Determine the [X, Y] coordinate at the center of the cell enclosing the given text.  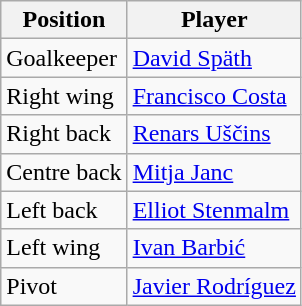
Goalkeeper [64, 58]
Player [214, 20]
Renars Uščins [214, 134]
Position [64, 20]
Centre back [64, 172]
David Späth [214, 58]
Ivan Barbić [214, 248]
Left wing [64, 248]
Pivot [64, 286]
Elliot Stenmalm [214, 210]
Right wing [64, 96]
Francisco Costa [214, 96]
Left back [64, 210]
Javier Rodríguez [214, 286]
Right back [64, 134]
Mitja Janc [214, 172]
